Find where the given text appears and provide that cell's center as (x, y) coordinate. 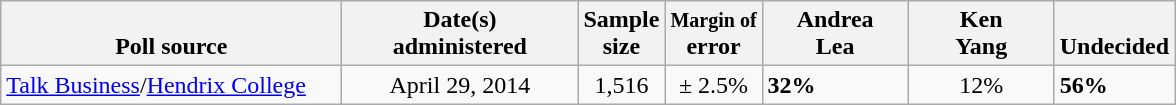
Poll source (172, 34)
± 2.5% (714, 85)
Date(s)administered (460, 34)
56% (1114, 85)
1,516 (622, 85)
April 29, 2014 (460, 85)
Margin oferror (714, 34)
12% (981, 85)
AndreaLea (835, 34)
Talk Business/Hendrix College (172, 85)
Undecided (1114, 34)
Samplesize (622, 34)
32% (835, 85)
KenYang (981, 34)
